Locate the cell with the specified text and output its (x, y) center coordinate. 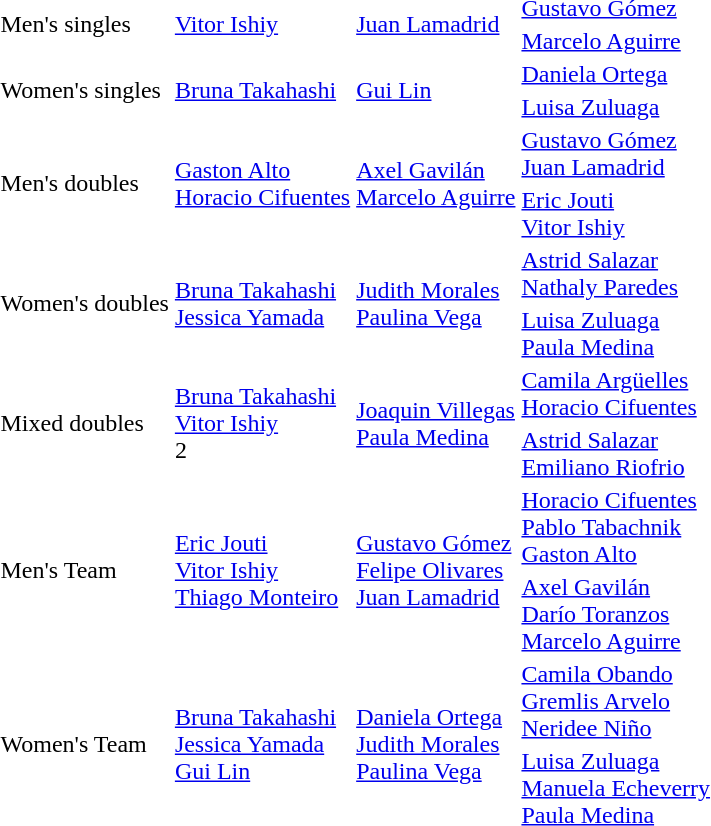
Bruna TakahashiVitor Ishiy 2 (262, 424)
Bruna TakahashiJessica Yamada (262, 304)
Joaquin VillegasPaula Medina (436, 424)
Gustavo GómezFelipe OlivaresJuan Lamadrid (436, 570)
Axel GavilánMarcelo Aguirre (436, 184)
Eric JoutiVitor IshiyThiago Monteiro (262, 570)
Gui Lin (436, 90)
Gaston AltoHoracio Cifuentes (262, 184)
Judith MoralesPaulina Vega (436, 304)
Bruna Takahashi (262, 90)
